Pinpoint the cell where the given text exists, returning its [x, y] midpoint coordinate. 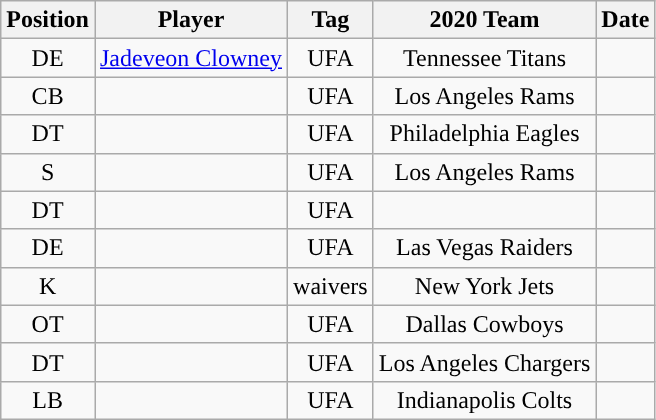
LB [48, 400]
Tag [331, 20]
S [48, 172]
Philadelphia Eagles [484, 134]
New York Jets [484, 286]
CB [48, 96]
Player [190, 20]
Tennessee Titans [484, 58]
OT [48, 324]
Jadeveon Clowney [190, 58]
Los Angeles Chargers [484, 362]
Dallas Cowboys [484, 324]
Date [626, 20]
2020 Team [484, 20]
waivers [331, 286]
Las Vegas Raiders [484, 248]
K [48, 286]
Indianapolis Colts [484, 400]
Position [48, 20]
